Locate the cell with the specified text and output its (x, y) center coordinate. 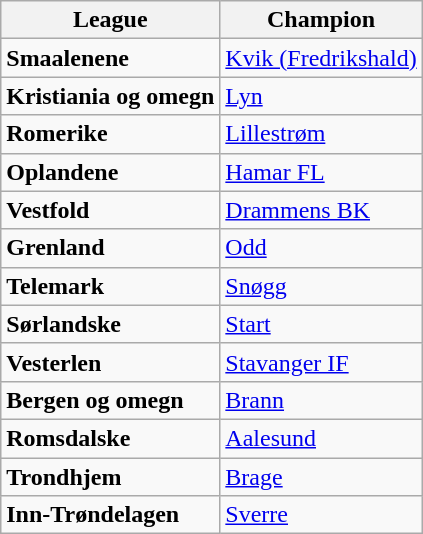
Trondhjem (110, 477)
Romerike (110, 134)
Lillestrøm (321, 134)
Hamar FL (321, 172)
Sørlandske (110, 324)
Inn-Trøndelagen (110, 515)
Start (321, 324)
Smaalenene (110, 58)
Aalesund (321, 438)
Stavanger IF (321, 362)
Brage (321, 477)
Telemark (110, 286)
Lyn (321, 96)
Kristiania og omegn (110, 96)
Brann (321, 400)
Odd (321, 248)
Vesterlen (110, 362)
Sverre (321, 515)
Bergen og omegn (110, 400)
Drammens BK (321, 210)
Romsdalske (110, 438)
Vestfold (110, 210)
Champion (321, 20)
Snøgg (321, 286)
Kvik (Fredrikshald) (321, 58)
Grenland (110, 248)
Oplandene (110, 172)
League (110, 20)
